Search for the cell housing the specified text and yield its [x, y] center coordinate. 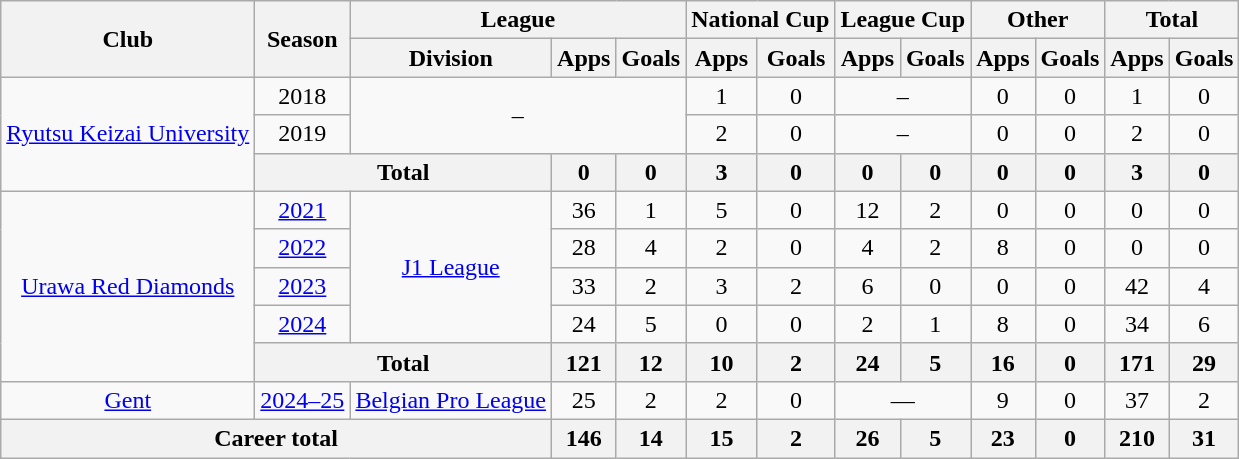
15 [722, 438]
25 [584, 400]
36 [584, 210]
2019 [302, 134]
146 [584, 438]
210 [1137, 438]
2018 [302, 96]
9 [1003, 400]
37 [1137, 400]
26 [868, 438]
28 [584, 248]
Division [451, 58]
Belgian Pro League [451, 400]
23 [1003, 438]
10 [722, 362]
Other [1038, 20]
Gent [128, 400]
29 [1204, 362]
National Cup [760, 20]
42 [1137, 286]
Club [128, 39]
16 [1003, 362]
J1 League [451, 267]
2023 [302, 286]
League [518, 20]
2024 [302, 324]
Urawa Red Diamonds [128, 286]
2024–25 [302, 400]
171 [1137, 362]
31 [1204, 438]
14 [651, 438]
— [903, 400]
33 [584, 286]
Career total [276, 438]
2022 [302, 248]
121 [584, 362]
2021 [302, 210]
League Cup [903, 20]
Ryutsu Keizai University [128, 134]
34 [1137, 324]
Season [302, 39]
